Extract the [x, y] coordinate from the center of the cell holding the provided text.  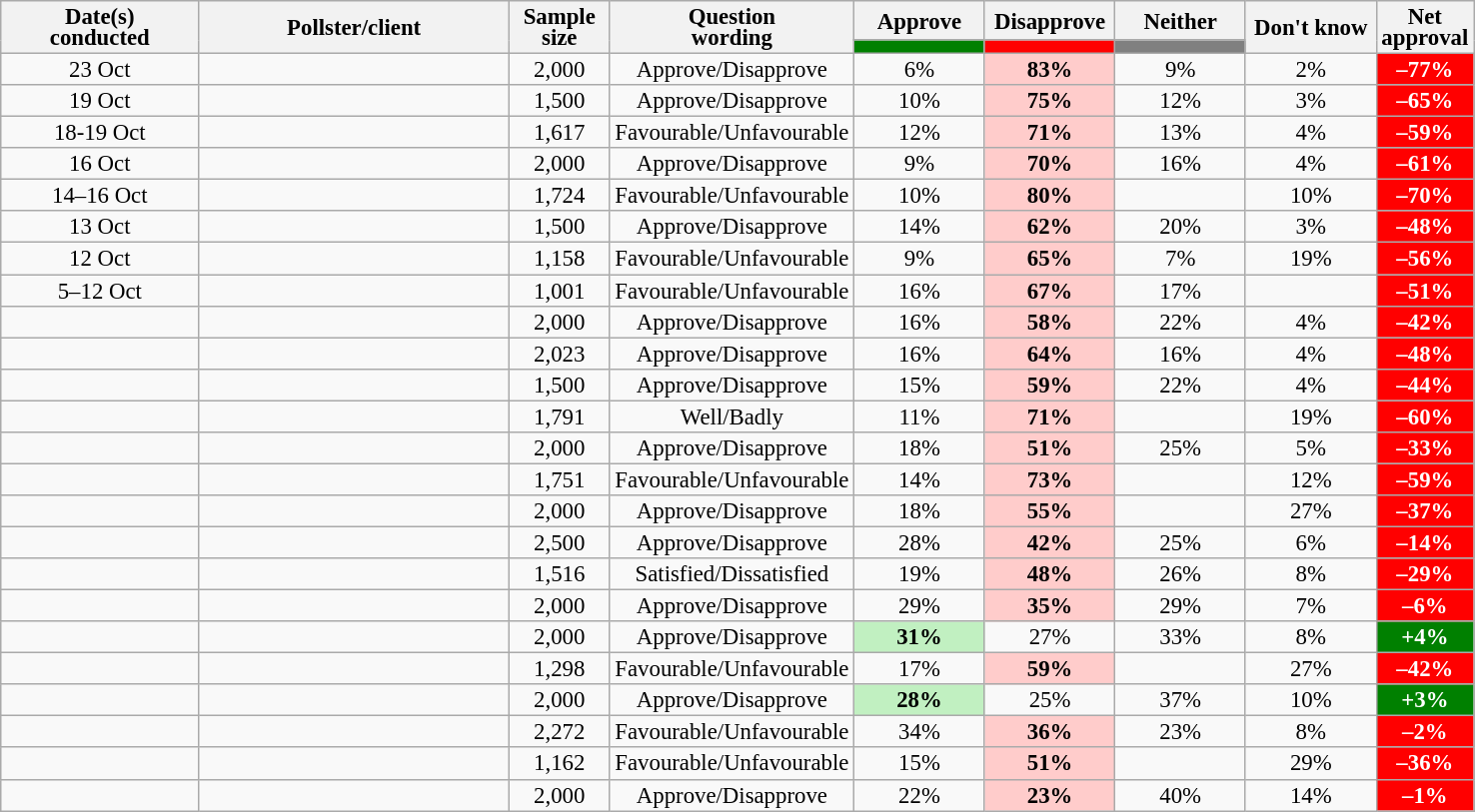
83% [1049, 70]
5–12 Oct [100, 291]
+3% [1425, 700]
Questionwording [732, 28]
–29% [1425, 574]
67% [1049, 291]
2% [1311, 70]
34% [919, 732]
37% [1181, 700]
1,724 [560, 196]
73% [1049, 479]
–61% [1425, 164]
42% [1049, 542]
14–16 Oct [100, 196]
Don't know [1311, 28]
70% [1049, 164]
2,500 [560, 542]
35% [1049, 606]
1,617 [560, 133]
–65% [1425, 101]
2,272 [560, 732]
Approve [919, 20]
64% [1049, 354]
1,001 [560, 291]
13% [1181, 133]
–36% [1425, 764]
11% [919, 416]
36% [1049, 732]
13 Oct [100, 228]
1,298 [560, 669]
1,516 [560, 574]
–77% [1425, 70]
–51% [1425, 291]
75% [1049, 101]
Net approval [1425, 28]
31% [919, 637]
–14% [1425, 542]
–56% [1425, 259]
18-19 Oct [100, 133]
–6% [1425, 606]
–44% [1425, 385]
16 Oct [100, 164]
1,158 [560, 259]
65% [1049, 259]
1,751 [560, 479]
26% [1181, 574]
2,023 [560, 354]
Well/Badly [732, 416]
40% [1181, 795]
5% [1311, 448]
62% [1049, 228]
–2% [1425, 732]
+4% [1425, 637]
Neither [1181, 20]
19 Oct [100, 101]
20% [1181, 228]
–33% [1425, 448]
–60% [1425, 416]
1,791 [560, 416]
Disapprove [1049, 20]
Satisfied/Dissatisfied [732, 574]
Sample size [560, 28]
12 Oct [100, 259]
–1% [1425, 795]
23 Oct [100, 70]
58% [1049, 322]
33% [1181, 637]
–70% [1425, 196]
80% [1049, 196]
–37% [1425, 511]
55% [1049, 511]
48% [1049, 574]
Date(s)conducted [100, 28]
1,162 [560, 764]
Pollster/client [354, 28]
